Identify which cell holds the provided text, then report its [X, Y] central coordinate. 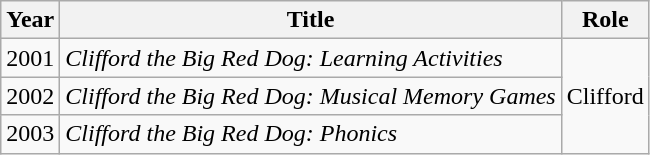
Clifford the Big Red Dog: Phonics [310, 134]
Year [30, 20]
Clifford the Big Red Dog: Learning Activities [310, 58]
Role [605, 20]
2003 [30, 134]
Clifford the Big Red Dog: Musical Memory Games [310, 96]
Title [310, 20]
2001 [30, 58]
Clifford [605, 96]
2002 [30, 96]
